From the cell containing the given text, extract its center point as (x, y) coordinate. 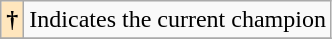
† (12, 20)
Indicates the current champion (178, 20)
